Detect which cell encompasses the target text, then output its (x, y) center coordinate. 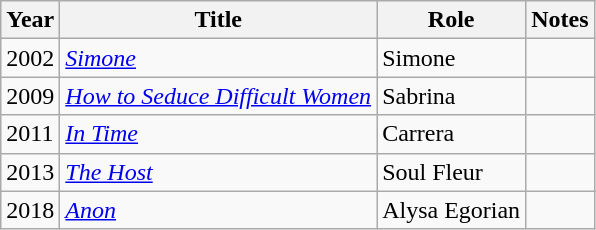
Carrera (452, 134)
The Host (218, 172)
How to Seduce Difficult Women (218, 96)
2013 (30, 172)
Year (30, 20)
2009 (30, 96)
2018 (30, 210)
In Time (218, 134)
Sabrina (452, 96)
2011 (30, 134)
Title (218, 20)
Notes (560, 20)
Role (452, 20)
2002 (30, 58)
Anon (218, 210)
Soul Fleur (452, 172)
Alysa Egorian (452, 210)
